Provide the (X, Y) coordinate of the cell's center where the given text is located.  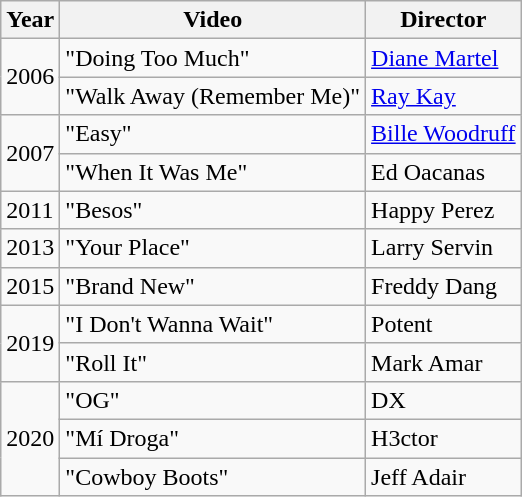
"Easy" (213, 134)
H3ctor (444, 438)
"When It Was Me" (213, 172)
Larry Servin (444, 248)
Director (444, 20)
"I Don't Wanna Wait" (213, 324)
Ed Oacanas (444, 172)
"Cowboy Boots" (213, 477)
2020 (30, 438)
Bille Woodruff (444, 134)
Happy Perez (444, 210)
Mark Amar (444, 362)
2013 (30, 248)
2007 (30, 153)
"OG" (213, 400)
Diane Martel (444, 58)
"Mí Droga" (213, 438)
Video (213, 20)
"Besos" (213, 210)
2006 (30, 77)
2019 (30, 343)
Ray Kay (444, 96)
Jeff Adair (444, 477)
"Brand New" (213, 286)
"Walk Away (Remember Me)" (213, 96)
"Roll It" (213, 362)
"Your Place" (213, 248)
Potent (444, 324)
Freddy Dang (444, 286)
Year (30, 20)
"Doing Too Much" (213, 58)
2011 (30, 210)
DX (444, 400)
2015 (30, 286)
